Provide the (X, Y) coordinate of the cell's center where the given text is located.  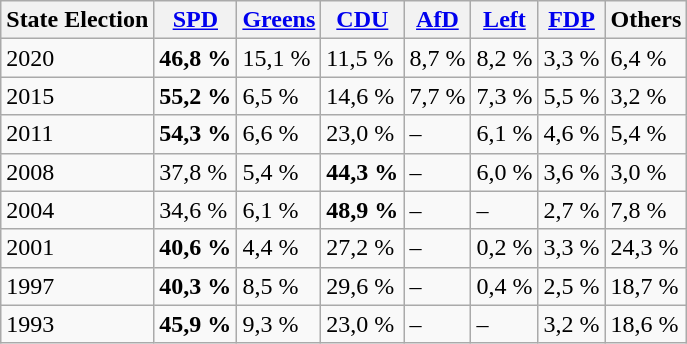
2020 (78, 58)
AfD (438, 20)
2011 (78, 134)
FDP (572, 20)
9,3 % (279, 324)
0,2 % (504, 248)
2004 (78, 210)
3,6 % (572, 172)
24,3 % (646, 248)
40,6 % (196, 248)
CDU (362, 20)
15,1 % (279, 58)
14,6 % (362, 96)
4,6 % (572, 134)
SPD (196, 20)
6,0 % (504, 172)
7,7 % (438, 96)
54,3 % (196, 134)
2,5 % (572, 286)
11,5 % (362, 58)
55,2 % (196, 96)
1993 (78, 324)
4,4 % (279, 248)
0,4 % (504, 286)
8,2 % (504, 58)
40,3 % (196, 286)
18,7 % (646, 286)
7,3 % (504, 96)
34,6 % (196, 210)
State Election (78, 20)
1997 (78, 286)
Greens (279, 20)
8,5 % (279, 286)
27,2 % (362, 248)
5,5 % (572, 96)
Left (504, 20)
Others (646, 20)
48,9 % (362, 210)
45,9 % (196, 324)
3,0 % (646, 172)
44,3 % (362, 172)
6,4 % (646, 58)
46,8 % (196, 58)
8,7 % (438, 58)
2,7 % (572, 210)
2015 (78, 96)
29,6 % (362, 286)
37,8 % (196, 172)
6,5 % (279, 96)
2001 (78, 248)
7,8 % (646, 210)
18,6 % (646, 324)
6,6 % (279, 134)
2008 (78, 172)
